Pinpoint the cell where the given text exists, returning its [X, Y] midpoint coordinate. 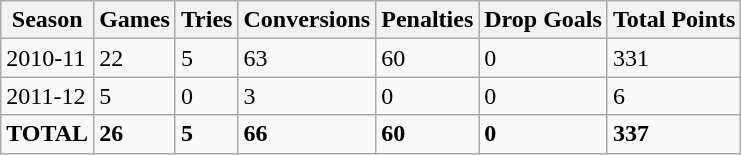
22 [135, 58]
63 [307, 58]
3 [307, 96]
331 [674, 58]
Total Points [674, 20]
Games [135, 20]
Tries [206, 20]
337 [674, 134]
6 [674, 96]
2010-11 [48, 58]
26 [135, 134]
66 [307, 134]
2011-12 [48, 96]
Drop Goals [544, 20]
Conversions [307, 20]
Penalties [428, 20]
Season [48, 20]
TOTAL [48, 134]
